From the cell containing the given text, extract its center point as (X, Y) coordinate. 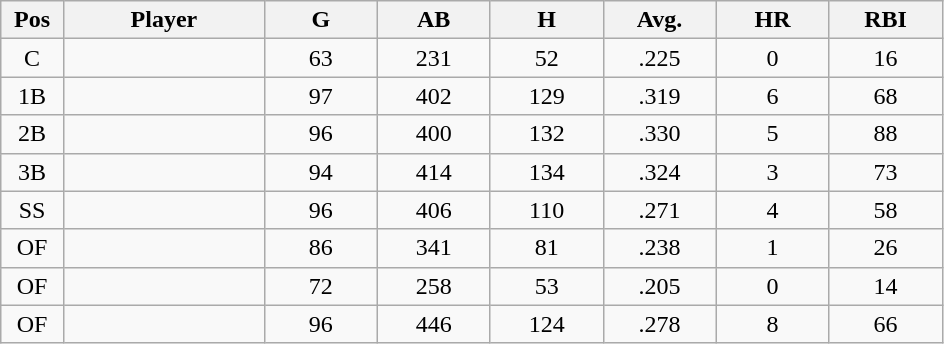
C (32, 58)
26 (886, 248)
16 (886, 58)
3 (772, 172)
.330 (660, 134)
3B (32, 172)
400 (434, 134)
G (320, 20)
.205 (660, 286)
RBI (886, 20)
2B (32, 134)
AB (434, 20)
Pos (32, 20)
.278 (660, 324)
132 (546, 134)
341 (434, 248)
SS (32, 210)
88 (886, 134)
66 (886, 324)
52 (546, 58)
53 (546, 286)
124 (546, 324)
68 (886, 96)
258 (434, 286)
1B (32, 96)
134 (546, 172)
446 (434, 324)
14 (886, 286)
402 (434, 96)
231 (434, 58)
.225 (660, 58)
63 (320, 58)
.319 (660, 96)
129 (546, 96)
86 (320, 248)
Player (164, 20)
8 (772, 324)
406 (434, 210)
94 (320, 172)
58 (886, 210)
414 (434, 172)
73 (886, 172)
.324 (660, 172)
1 (772, 248)
.238 (660, 248)
110 (546, 210)
4 (772, 210)
6 (772, 96)
72 (320, 286)
81 (546, 248)
97 (320, 96)
.271 (660, 210)
Avg. (660, 20)
HR (772, 20)
5 (772, 134)
H (546, 20)
